Extract the [x, y] coordinate from the center of the cell holding the provided text.  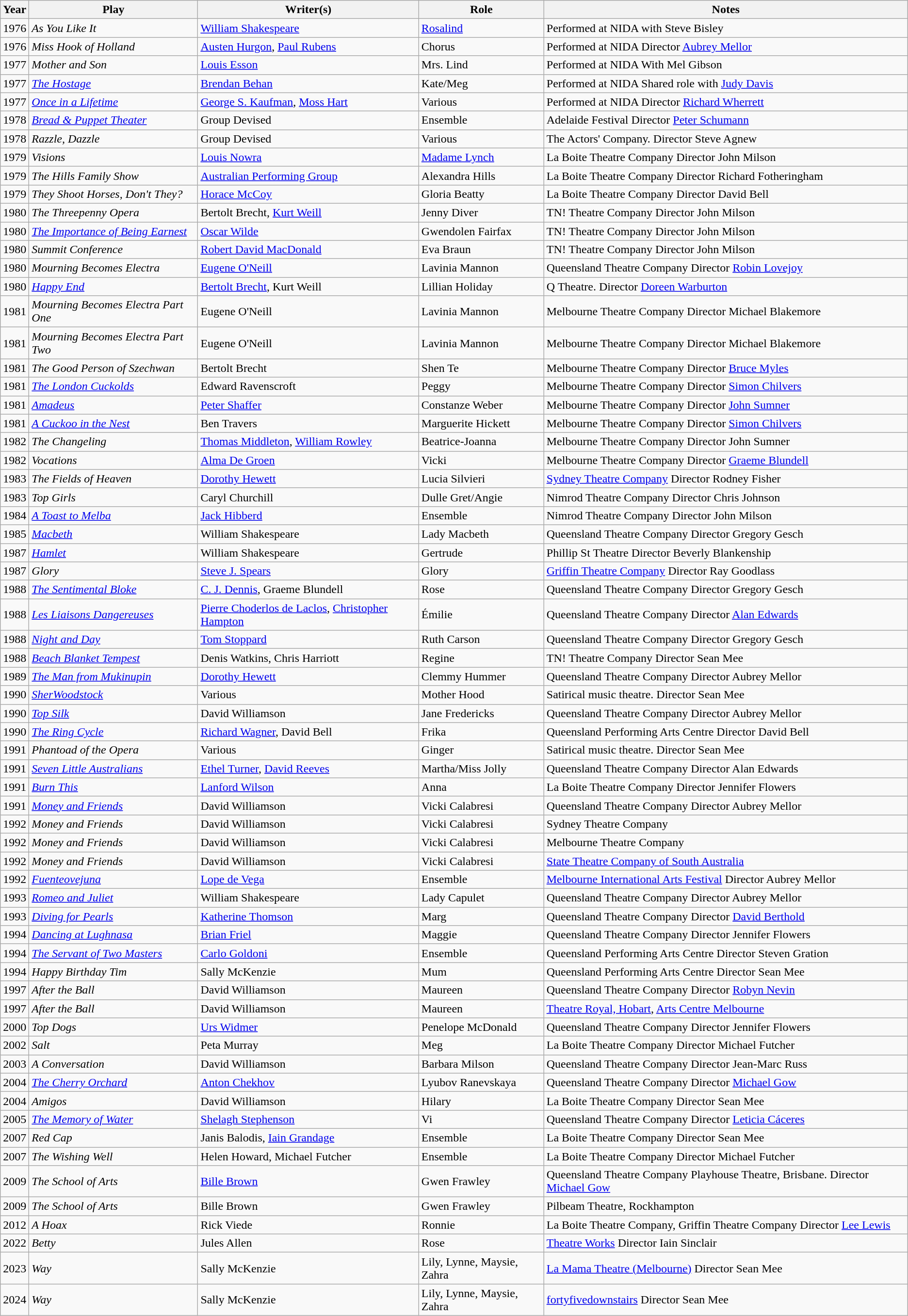
2023 [15, 1268]
Top Silk [113, 713]
The Servant of Two Masters [113, 953]
Urs Widmer [308, 1027]
Penelope McDonald [481, 1027]
Top Girls [113, 497]
A Hoax [113, 1225]
Gwendolen Fairfax [481, 231]
Edward Ravenscroft [308, 386]
Beach Blanket Tempest [113, 658]
Kate/Meg [481, 83]
A Toast to Melba [113, 515]
TN! Theatre Company Director Sean Mee [726, 658]
Queensland Theatre Company Director Michael Gow [726, 1082]
Dancing at Lughnasa [113, 935]
State Theatre Company of South Australia [726, 861]
Chorus [481, 47]
Tom Stoppard [308, 640]
Steve J. Spears [308, 571]
Bertolt Brecht [308, 368]
La Mama Theatre (Melbourne) Director Sean Mee [726, 1268]
Queensland Performing Arts Centre Director David Bell [726, 732]
Anna [481, 787]
Louis Esson [308, 65]
Queensland Performing Arts Centre Director Sean Mee [726, 972]
The Fields of Heaven [113, 479]
Macbeth [113, 534]
Rick Viede [308, 1225]
The Hostage [113, 83]
Top Dogs [113, 1027]
Night and Day [113, 640]
Salt [113, 1045]
La Boite Theatre Company, Griffin Theatre Company Director Lee Lewis [726, 1225]
Madame Lynch [481, 157]
Robert David MacDonald [308, 250]
The Memory of Water [113, 1119]
The Wishing Well [113, 1156]
1984 [15, 515]
Ben Travers [308, 423]
Mother Hood [481, 695]
The Hills Family Show [113, 176]
Romeo and Juliet [113, 898]
Melbourne Theatre Company Director Bruce Myles [726, 368]
2005 [15, 1119]
Queensland Theatre Company Director Leticia Cáceres [726, 1119]
SherWoodstock [113, 695]
The Threepenny Opera [113, 212]
Peta Murray [308, 1045]
The Cherry Orchard [113, 1082]
Alexandra Hills [481, 176]
Lady Capulet [481, 898]
A Cuckoo in the Nest [113, 423]
Melbourne Theatre Company [726, 842]
Queensland Theatre Company Director David Berthold [726, 916]
Vi [481, 1119]
Katherine Thomson [308, 916]
Mum [481, 972]
1985 [15, 534]
Queensland Performing Arts Centre Director Steven Gration [726, 953]
Pierre Choderlos de Laclos, Christopher Hampton [308, 615]
Happy End [113, 287]
Jane Fredericks [481, 713]
They Shoot Horses, Don't They? [113, 194]
Performed at NIDA Director Richard Wherrett [726, 102]
Dulle Gret/Angie [481, 497]
Betty [113, 1243]
Ginger [481, 750]
Performed at NIDA Director Aubrey Mellor [726, 47]
Bread & Puppet Theater [113, 120]
2000 [15, 1027]
Denis Watkins, Chris Harriott [308, 658]
Adelaide Festival Director Peter Schumann [726, 120]
Mourning Becomes Electra [113, 268]
Ethel Turner, David Reeves [308, 769]
Marg [481, 916]
Lillian Holiday [481, 287]
Jules Allen [308, 1243]
George S. Kaufman, Moss Hart [308, 102]
Australian Performing Group [308, 176]
Gloria Beatty [481, 194]
Performed at NIDA Shared role with Judy Davis [726, 83]
Louis Nowra [308, 157]
Peter Shaffer [308, 405]
Melbourne Theatre Company Director Graeme Blundell [726, 460]
Ronnie [481, 1225]
Queensland Theatre Company Director Jean-Marc Russ [726, 1064]
Marguerite Hickett [481, 423]
Hilary [481, 1101]
Griffin Theatre Company Director Ray Goodlass [726, 571]
Peggy [481, 386]
Émilie [481, 615]
The Ring Cycle [113, 732]
Summit Conference [113, 250]
Notes [726, 10]
Richard Wagner, David Bell [308, 732]
Once in a Lifetime [113, 102]
Queensland Theatre Company Playhouse Theatre, Brisbane. Director Michael Gow [726, 1181]
Austen Hurgon, Paul Rubens [308, 47]
2002 [15, 1045]
Sydney Theatre Company Director Rodney Fisher [726, 479]
Jack Hibberd [308, 515]
Shen Te [481, 368]
The Man from Mukinupin [113, 676]
Horace McCoy [308, 194]
Red Cap [113, 1138]
Regine [481, 658]
fortyfivedownstairs Director Sean Mee [726, 1300]
Sydney Theatre Company [726, 824]
Phillip St Theatre Director Beverly Blankenship [726, 552]
As You Like It [113, 28]
Brian Friel [308, 935]
The London Cuckolds [113, 386]
Barbara Milson [481, 1064]
Oscar Wilde [308, 231]
Rosalind [481, 28]
2003 [15, 1064]
Queensland Theatre Company Director Robin Lovejoy [726, 268]
Clemmy Hummer [481, 676]
Theatre Works Director Iain Sinclair [726, 1243]
Happy Birthday Tim [113, 972]
Les Liaisons Dangereuses [113, 615]
Melbourne International Arts Festival Director Aubrey Mellor [726, 880]
Seven Little Australians [113, 769]
Helen Howard, Michael Futcher [308, 1156]
Role [481, 10]
Mourning Becomes Electra Part One [113, 311]
Maggie [481, 935]
C. J. Dennis, Graeme Blundell [308, 590]
Beatrice-Joanna [481, 442]
Queensland Theatre Company Director Robyn Nevin [726, 990]
Performed at NIDA With Mel Gibson [726, 65]
Performed at NIDA with Steve Bisley [726, 28]
The Sentimental Bloke [113, 590]
Constanze Weber [481, 405]
Play [113, 10]
La Boite Theatre Company Director John Milson [726, 157]
Amadeus [113, 405]
Frika [481, 732]
2012 [15, 1225]
Nimrod Theatre Company Director John Milson [726, 515]
Vocations [113, 460]
Martha/Miss Jolly [481, 769]
Fuenteovejuna [113, 880]
A Conversation [113, 1064]
La Boite Theatre Company Director David Bell [726, 194]
La Boite Theatre Company Director Jennifer Flowers [726, 787]
Nimrod Theatre Company Director Chris Johnson [726, 497]
Burn This [113, 787]
Mrs. Lind [481, 65]
Eva Braun [481, 250]
Gertrude [481, 552]
Lady Macbeth [481, 534]
Thomas Middleton, William Rowley [308, 442]
The Changeling [113, 442]
Razzle, Dazzle [113, 139]
Anton Chekhov [308, 1082]
Mother and Son [113, 65]
La Boite Theatre Company Director Richard Fotheringham [726, 176]
Carlo Goldoni [308, 953]
Hamlet [113, 552]
Phantoad of the Opera [113, 750]
2024 [15, 1300]
Theatre Royal, Hobart, Arts Centre Melbourne [726, 1009]
The Good Person of Szechwan [113, 368]
Pilbeam Theatre, Rockhampton [726, 1206]
Amigos [113, 1101]
Q Theatre. Director Doreen Warburton [726, 287]
Diving for Pearls [113, 916]
Mourning Becomes Electra Part Two [113, 343]
Lyubov Ranevskaya [481, 1082]
Miss Hook of Holland [113, 47]
Brendan Behan [308, 83]
Year [15, 10]
Jenny Diver [481, 212]
Lucia Silvieri [481, 479]
Caryl Churchill [308, 497]
Janis Balodis, Iain Grandage [308, 1138]
Shelagh Stephenson [308, 1119]
Alma De Groen [308, 460]
Lope de Vega [308, 880]
1989 [15, 676]
2022 [15, 1243]
The Importance of Being Earnest [113, 231]
Writer(s) [308, 10]
Visions [113, 157]
Ruth Carson [481, 640]
The Actors' Company. Director Steve Agnew [726, 139]
Meg [481, 1045]
Lanford Wilson [308, 787]
Vicki [481, 460]
